Capture the cell that displays the provided text and extract its [x, y] central coordinate. 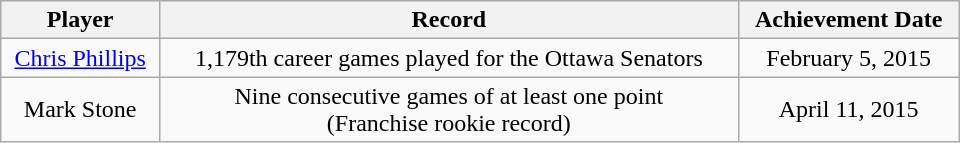
April 11, 2015 [848, 110]
Chris Phillips [80, 58]
1,179th career games played for the Ottawa Senators [450, 58]
Record [450, 20]
Player [80, 20]
Achievement Date [848, 20]
Nine consecutive games of at least one point(Franchise rookie record) [450, 110]
Mark Stone [80, 110]
February 5, 2015 [848, 58]
